Find where the given text appears and provide that cell's center as (x, y) coordinate. 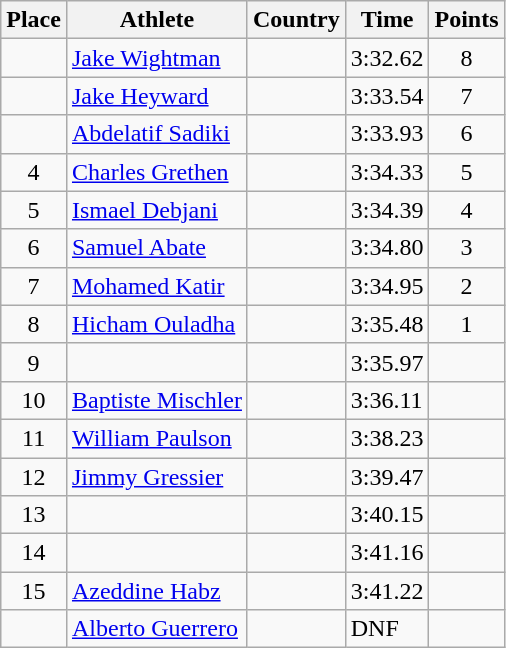
Alberto Guerrero (156, 629)
3:32.62 (387, 58)
Points (466, 20)
Athlete (156, 20)
9 (34, 362)
Jake Heyward (156, 96)
3:33.93 (387, 134)
3:38.23 (387, 438)
Jimmy Gressier (156, 477)
3:39.47 (387, 477)
3 (466, 248)
Charles Grethen (156, 172)
15 (34, 591)
DNF (387, 629)
Abdelatif Sadiki (156, 134)
Baptiste Mischler (156, 400)
Hicham Ouladha (156, 324)
3:40.15 (387, 515)
3:35.97 (387, 362)
Mohamed Katir (156, 286)
13 (34, 515)
10 (34, 400)
Jake Wightman (156, 58)
William Paulson (156, 438)
Azeddine Habz (156, 591)
Country (296, 20)
1 (466, 324)
3:33.54 (387, 96)
3:41.22 (387, 591)
3:34.39 (387, 210)
2 (466, 286)
3:36.11 (387, 400)
12 (34, 477)
14 (34, 553)
3:34.95 (387, 286)
Time (387, 20)
3:34.33 (387, 172)
3:34.80 (387, 248)
3:35.48 (387, 324)
Place (34, 20)
Samuel Abate (156, 248)
11 (34, 438)
3:41.16 (387, 553)
Ismael Debjani (156, 210)
